From the cell containing the given text, extract its center point as (x, y) coordinate. 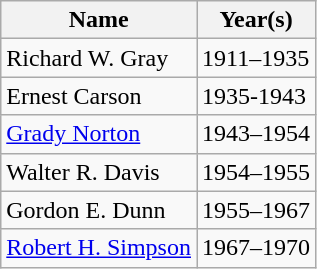
Grady Norton (99, 134)
Ernest Carson (99, 96)
1943–1954 (256, 134)
1955–1967 (256, 210)
Walter R. Davis (99, 172)
1967–1970 (256, 248)
Gordon E. Dunn (99, 210)
1911–1935 (256, 58)
Name (99, 20)
1954–1955 (256, 172)
Richard W. Gray (99, 58)
Robert H. Simpson (99, 248)
Year(s) (256, 20)
1935-1943 (256, 96)
